Return the (X, Y) coordinate for the center point of the cell that contains the specified text.  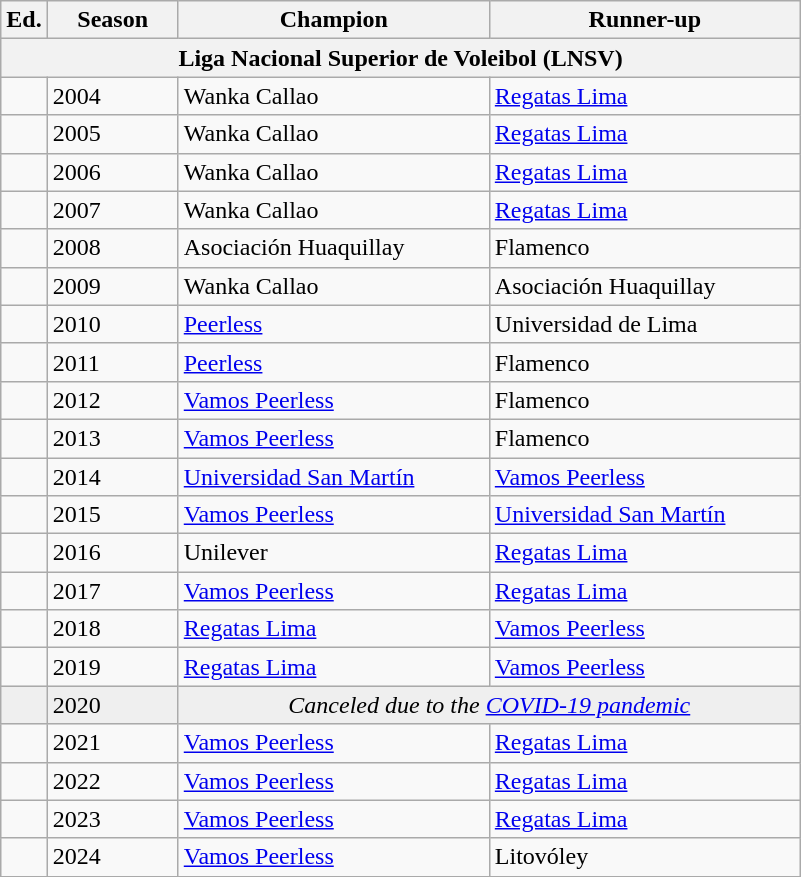
2010 (112, 324)
Litovóley (644, 857)
2024 (112, 857)
2006 (112, 172)
Canceled due to the COVID-19 pandemic (489, 705)
2017 (112, 591)
2022 (112, 781)
Universidad de Lima (644, 324)
Season (112, 20)
Champion (334, 20)
2009 (112, 286)
2015 (112, 515)
2019 (112, 667)
2007 (112, 210)
2013 (112, 438)
2020 (112, 705)
Ed. (24, 20)
Runner-up (644, 20)
2014 (112, 477)
2005 (112, 134)
2012 (112, 400)
2023 (112, 819)
2011 (112, 362)
2021 (112, 743)
2004 (112, 96)
Liga Nacional Superior de Voleibol (LNSV) (401, 58)
2018 (112, 629)
2008 (112, 248)
Unilever (334, 553)
2016 (112, 553)
